Extract the (x, y) coordinate from the center of the cell holding the provided text.  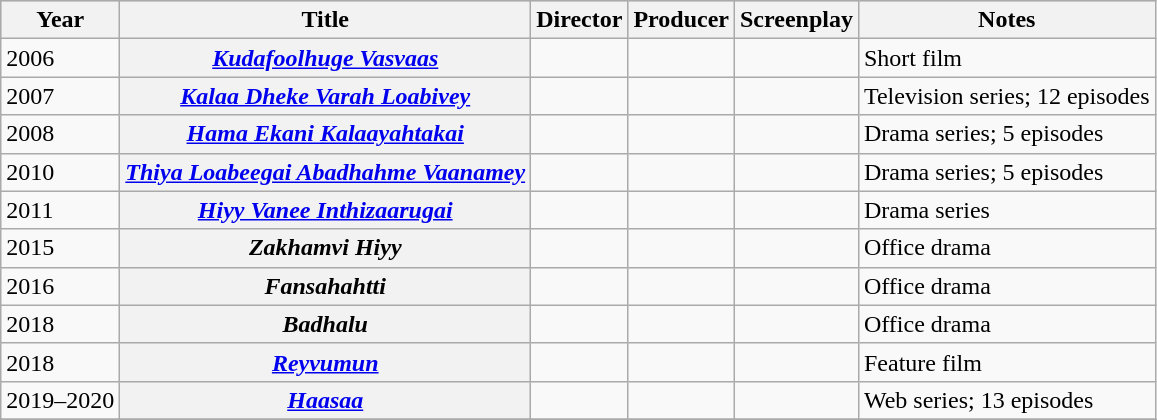
Producer (682, 20)
Kudafoolhuge Vasvaas (326, 58)
Hiyy Vanee Inthizaarugai (326, 210)
Zakhamvi Hiyy (326, 248)
2006 (60, 58)
2016 (60, 286)
Hama Ekani Kalaayahtakai (326, 134)
Kalaa Dheke Varah Loabivey (326, 96)
Notes (1006, 20)
2010 (60, 172)
Screenplay (796, 20)
Web series; 13 episodes (1006, 400)
2007 (60, 96)
Feature film (1006, 362)
2011 (60, 210)
2008 (60, 134)
Television series; 12 episodes (1006, 96)
Title (326, 20)
Year (60, 20)
Drama series (1006, 210)
Fansahahtti (326, 286)
Thiya Loabeegai Abadhahme Vaanamey (326, 172)
Haasaa (326, 400)
Short film (1006, 58)
Badhalu (326, 324)
2019–2020 (60, 400)
2015 (60, 248)
Director (580, 20)
Reyvumun (326, 362)
